From the cell containing the given text, extract its center point as [X, Y] coordinate. 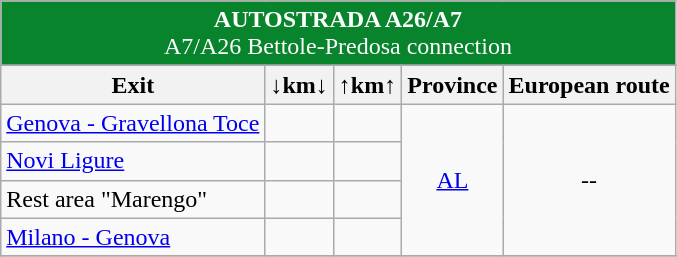
European route [589, 85]
Province [452, 85]
Rest area "Marengo" [133, 199]
Milano - Genova [133, 237]
↓km↓ [299, 85]
AL [452, 180]
Genova - Gravellona Toce [133, 123]
Exit [133, 85]
↑km↑ [367, 85]
Novi Ligure [133, 161]
-- [589, 180]
AUTOSTRADA A26/A7A7/A26 Bettole-Predosa connection [338, 34]
